For the text-containing cell, return its midpoint in [X, Y] coordinate format. 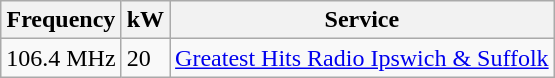
Frequency [61, 20]
Greatest Hits Radio Ipswich & Suffolk [362, 58]
20 [145, 58]
kW [145, 20]
Service [362, 20]
106.4 MHz [61, 58]
